Determine the [X, Y] coordinate at the center of the cell enclosing the given text.  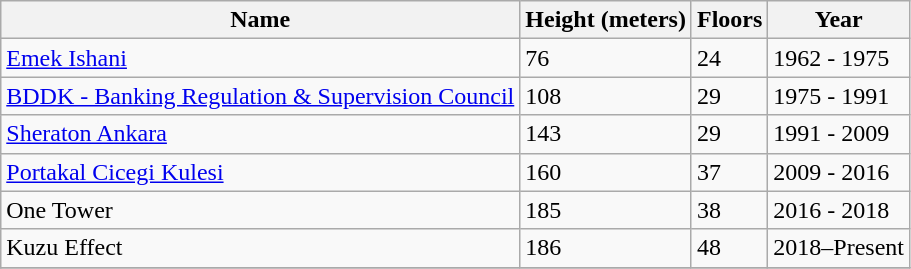
Year [839, 20]
38 [729, 210]
2009 - 2016 [839, 172]
160 [606, 172]
1975 - 1991 [839, 96]
Portakal Cicegi Kulesi [260, 172]
2018–Present [839, 248]
Emek Ishani [260, 58]
37 [729, 172]
185 [606, 210]
76 [606, 58]
Kuzu Effect [260, 248]
One Tower [260, 210]
186 [606, 248]
2016 - 2018 [839, 210]
Floors [729, 20]
1962 - 1975 [839, 58]
143 [606, 134]
108 [606, 96]
Sheraton Ankara [260, 134]
Height (meters) [606, 20]
Name [260, 20]
24 [729, 58]
48 [729, 248]
BDDK - Banking Regulation & Supervision Council [260, 96]
1991 - 2009 [839, 134]
